Provide the [X, Y] coordinate of the cell's center where the given text is located.  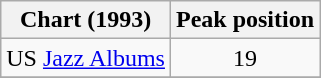
US Jazz Albums [86, 58]
Peak position [244, 20]
19 [244, 58]
Chart (1993) [86, 20]
